Determine the (x, y) coordinate at the center of the cell enclosing the given text.  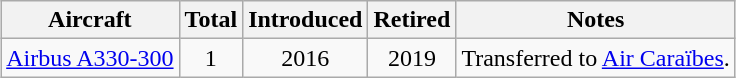
2019 (412, 58)
Notes (596, 20)
Retired (412, 20)
Aircraft (90, 20)
1 (211, 58)
2016 (306, 58)
Transferred to Air Caraïbes. (596, 58)
Total (211, 20)
Introduced (306, 20)
Airbus A330-300 (90, 58)
